Scan for the cell matching the given text and deliver its [x, y] coordinate at center. 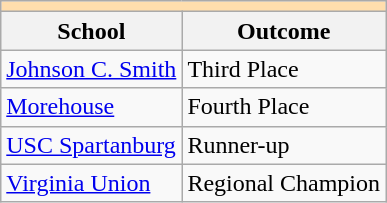
Virginia Union [92, 183]
USC Spartanburg [92, 145]
School [92, 31]
Runner-up [284, 145]
Third Place [284, 69]
Regional Champion [284, 183]
Morehouse [92, 107]
Johnson C. Smith [92, 69]
Fourth Place [284, 107]
Outcome [284, 31]
